Identify which cell holds the provided text, then report its (x, y) central coordinate. 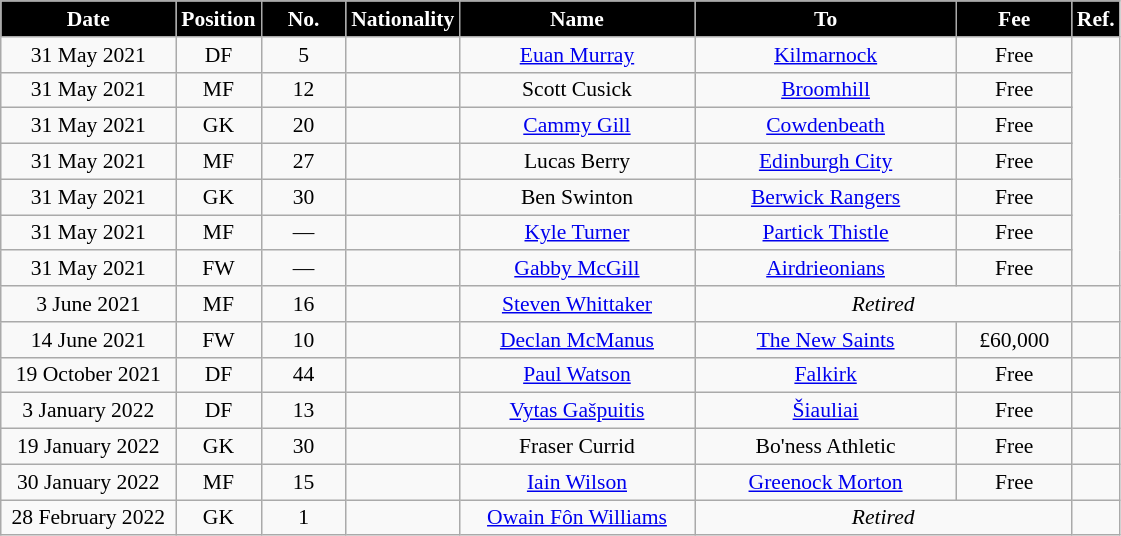
15 (304, 482)
19 January 2022 (88, 447)
Broomhill (826, 90)
Falkirk (826, 375)
Ref. (1096, 19)
16 (304, 304)
1 (304, 518)
Position (218, 19)
Euan Murray (576, 55)
Šiauliai (826, 411)
5 (304, 55)
27 (304, 162)
30 January 2022 (88, 482)
12 (304, 90)
Greenock Morton (826, 482)
Declan McManus (576, 340)
Date (88, 19)
Edinburgh City (826, 162)
14 June 2021 (88, 340)
Name (576, 19)
Lucas Berry (576, 162)
£60,000 (1014, 340)
44 (304, 375)
Vytas Gašpuitis (576, 411)
Paul Watson (576, 375)
28 February 2022 (88, 518)
Partick Thistle (826, 233)
To (826, 19)
No. (304, 19)
10 (304, 340)
Fee (1014, 19)
Gabby McGill (576, 269)
Cowdenbeath (826, 126)
Fraser Currid (576, 447)
Kilmarnock (826, 55)
19 October 2021 (88, 375)
Scott Cusick (576, 90)
The New Saints (826, 340)
Cammy Gill (576, 126)
Nationality (402, 19)
Kyle Turner (576, 233)
13 (304, 411)
Ben Swinton (576, 197)
Airdrieonians (826, 269)
Bo'ness Athletic (826, 447)
Iain Wilson (576, 482)
20 (304, 126)
Berwick Rangers (826, 197)
Owain Fôn Williams (576, 518)
3 June 2021 (88, 304)
Steven Whittaker (576, 304)
3 January 2022 (88, 411)
